Provide the (x, y) coordinate of the cell's center where the given text is located.  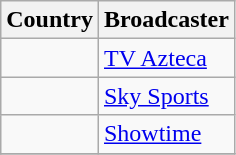
Showtime (166, 134)
Sky Sports (166, 96)
Broadcaster (166, 20)
Country (50, 20)
TV Azteca (166, 58)
